From the cell containing the given text, extract its center point as [X, Y] coordinate. 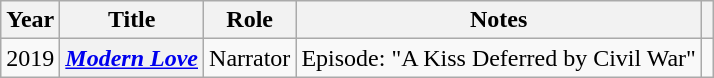
Title [132, 20]
Narrator [250, 58]
Role [250, 20]
Year [30, 20]
Notes [499, 20]
2019 [30, 58]
Episode: "A Kiss Deferred by Civil War" [499, 58]
Modern Love [132, 58]
